Identify which cell holds the provided text, then report its [X, Y] central coordinate. 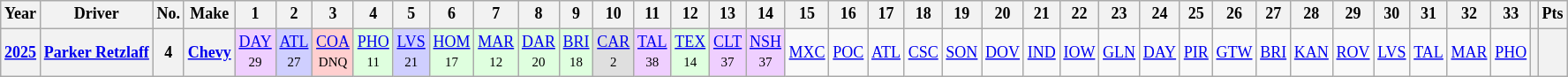
DAY29 [255, 52]
9 [576, 14]
DAR20 [539, 52]
24 [1159, 14]
MAR [1469, 52]
5 [411, 14]
ATL [886, 52]
Year [21, 14]
2 [294, 14]
SON [962, 52]
BRI [1273, 52]
15 [807, 14]
No. [168, 14]
COADNQ [334, 52]
ROV [1353, 52]
TAL38 [652, 52]
17 [886, 14]
22 [1079, 14]
KAN [1311, 52]
POC [848, 52]
DOV [1003, 52]
3 [334, 14]
IOW [1079, 52]
BRI18 [576, 52]
Parker Retzlaff [96, 52]
12 [690, 14]
GLN [1119, 52]
1 [255, 14]
23 [1119, 14]
PIR [1195, 52]
ATL27 [294, 52]
IND [1042, 52]
CSC [923, 52]
CAR2 [614, 52]
6 [452, 14]
14 [766, 14]
25 [1195, 14]
32 [1469, 14]
31 [1429, 14]
GTW [1234, 52]
18 [923, 14]
10 [614, 14]
MXC [807, 52]
29 [1353, 14]
16 [848, 14]
Make [209, 14]
30 [1391, 14]
11 [652, 14]
26 [1234, 14]
20 [1003, 14]
28 [1311, 14]
19 [962, 14]
CLT37 [727, 52]
8 [539, 14]
LVS21 [411, 52]
33 [1511, 14]
Pts [1552, 14]
HOM17 [452, 52]
DAY [1159, 52]
TAL [1429, 52]
MAR12 [496, 52]
21 [1042, 14]
TEX14 [690, 52]
Driver [96, 14]
7 [496, 14]
13 [727, 14]
LVS [1391, 52]
Chevy [209, 52]
27 [1273, 14]
PHO11 [373, 52]
NSH37 [766, 52]
2025 [21, 52]
PHO [1511, 52]
